Search for the cell housing the specified text and yield its [x, y] center coordinate. 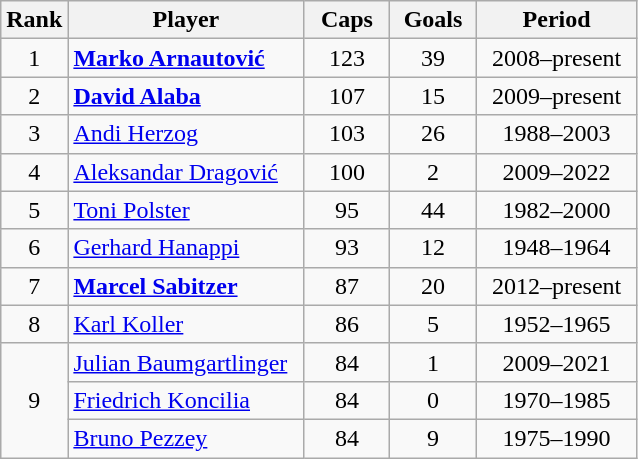
Aleksandar Dragović [186, 172]
Rank [34, 20]
Player [186, 20]
Andi Herzog [186, 134]
100 [347, 172]
Goals [433, 20]
Marko Arnautović [186, 58]
Marcel Sabitzer [186, 286]
Gerhard Hanappi [186, 248]
12 [433, 248]
1952–1965 [556, 324]
1970–1985 [556, 400]
107 [347, 96]
1988–2003 [556, 134]
87 [347, 286]
86 [347, 324]
2009–present [556, 96]
David Alaba [186, 96]
Bruno Pezzey [186, 438]
7 [34, 286]
103 [347, 134]
1948–1964 [556, 248]
44 [433, 210]
4 [34, 172]
20 [433, 286]
8 [34, 324]
Toni Polster [186, 210]
2009–2022 [556, 172]
15 [433, 96]
0 [433, 400]
1975–1990 [556, 438]
3 [34, 134]
Julian Baumgartlinger [186, 362]
2008–present [556, 58]
Caps [347, 20]
Period [556, 20]
93 [347, 248]
Friedrich Koncilia [186, 400]
Karl Koller [186, 324]
123 [347, 58]
26 [433, 134]
1982–2000 [556, 210]
6 [34, 248]
2012–present [556, 286]
95 [347, 210]
2009–2021 [556, 362]
39 [433, 58]
